Return (x, y) of the center of cell containing provided text 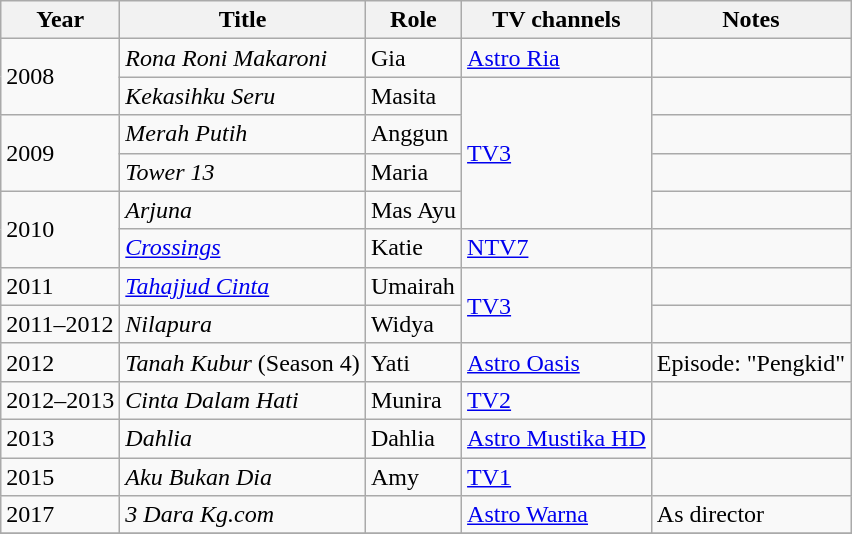
As director (750, 515)
2015 (60, 477)
Yati (413, 362)
2010 (60, 229)
Kekasihku Seru (243, 96)
NTV7 (557, 248)
2017 (60, 515)
Crossings (243, 248)
2011 (60, 286)
Tower 13 (243, 172)
Astro Ria (557, 58)
Arjuna (243, 210)
Masita (413, 96)
Astro Mustika HD (557, 438)
Year (60, 20)
Amy (413, 477)
2012 (60, 362)
2011–2012 (60, 324)
Title (243, 20)
2012–2013 (60, 400)
Episode: "Pengkid" (750, 362)
Merah Putih (243, 134)
2013 (60, 438)
Katie (413, 248)
Role (413, 20)
Tanah Kubur (Season 4) (243, 362)
2008 (60, 77)
Tahajjud Cinta (243, 286)
Notes (750, 20)
Umairah (413, 286)
Mas Ayu (413, 210)
2009 (60, 153)
Aku Bukan Dia (243, 477)
TV2 (557, 400)
Widya (413, 324)
TV1 (557, 477)
Nilapura (243, 324)
Astro Oasis (557, 362)
Rona Roni Makaroni (243, 58)
Maria (413, 172)
Anggun (413, 134)
3 Dara Kg.com (243, 515)
Cinta Dalam Hati (243, 400)
Munira (413, 400)
Gia (413, 58)
TV channels (557, 20)
Astro Warna (557, 515)
